Output the (X, Y) coordinate of the center of the cell containing the given text.  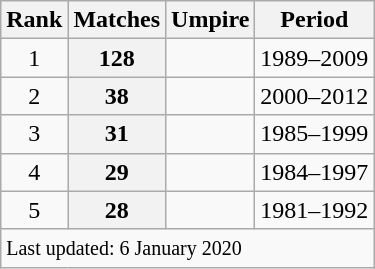
4 (34, 172)
Rank (34, 20)
2000–2012 (314, 96)
29 (117, 172)
Period (314, 20)
1984–1997 (314, 172)
31 (117, 134)
1989–2009 (314, 58)
Matches (117, 20)
3 (34, 134)
1985–1999 (314, 134)
1 (34, 58)
38 (117, 96)
Last updated: 6 January 2020 (188, 248)
1981–1992 (314, 210)
28 (117, 210)
2 (34, 96)
Umpire (210, 20)
128 (117, 58)
5 (34, 210)
